Return the [x, y] coordinate for the center point of the cell that contains the specified text.  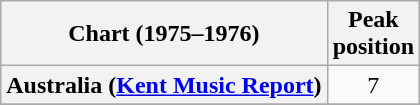
Australia (Kent Music Report) [164, 85]
Chart (1975–1976) [164, 34]
7 [373, 85]
Peakposition [373, 34]
